Identify which cell holds the provided text, then report its [x, y] central coordinate. 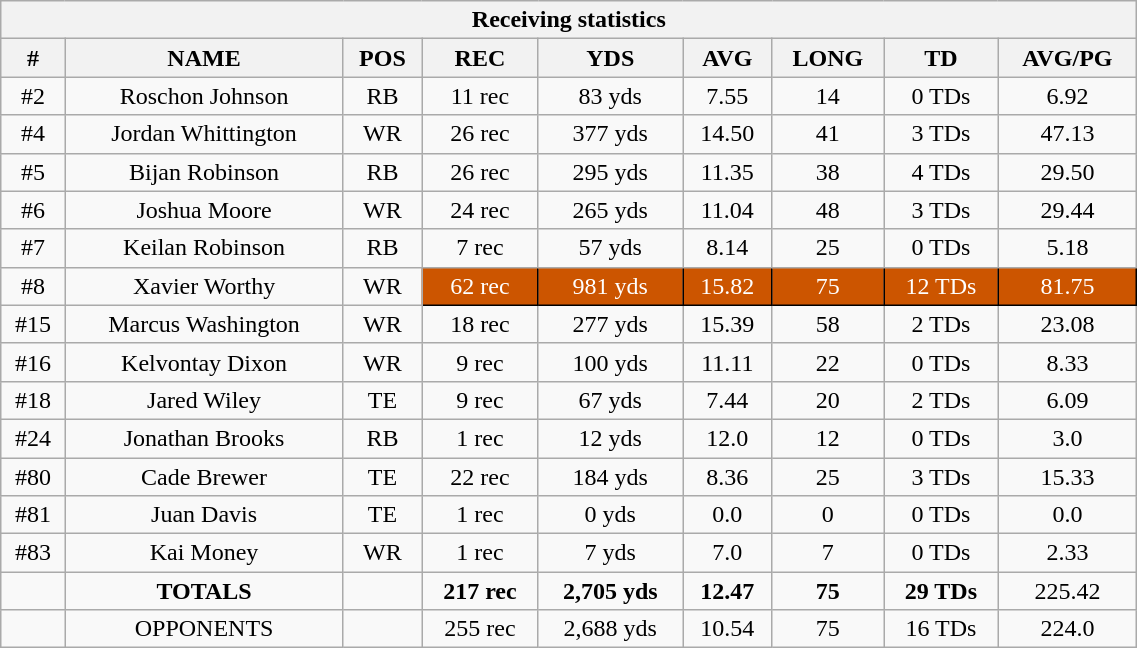
11 rec [480, 96]
20 [828, 400]
217 rec [480, 591]
16 TDs [941, 629]
184 yds [610, 477]
12 [828, 438]
TOTALS [204, 591]
12.0 [728, 438]
10.54 [728, 629]
224.0 [1068, 629]
AVG [728, 58]
Kai Money [204, 553]
8.14 [728, 248]
15.82 [728, 286]
Xavier Worthy [204, 286]
TD [941, 58]
AVG/PG [1068, 58]
7 yds [610, 553]
48 [828, 210]
NAME [204, 58]
11.04 [728, 210]
#15 [33, 324]
6.92 [1068, 96]
100 yds [610, 362]
41 [828, 134]
11.35 [728, 172]
LONG [828, 58]
15.39 [728, 324]
#2 [33, 96]
Cade Brewer [204, 477]
#80 [33, 477]
18 rec [480, 324]
#16 [33, 362]
#18 [33, 400]
Roschon Johnson [204, 96]
7.0 [728, 553]
265 yds [610, 210]
47.13 [1068, 134]
7.44 [728, 400]
# [33, 58]
Joshua Moore [204, 210]
#81 [33, 515]
15.33 [1068, 477]
277 yds [610, 324]
2,688 yds [610, 629]
0 yds [610, 515]
#8 [33, 286]
62 rec [480, 286]
12 yds [610, 438]
295 yds [610, 172]
Bijan Robinson [204, 172]
#7 [33, 248]
Jonathan Brooks [204, 438]
12.47 [728, 591]
29.50 [1068, 172]
67 yds [610, 400]
6.09 [1068, 400]
3.0 [1068, 438]
Receiving statistics [569, 20]
Keilan Robinson [204, 248]
#24 [33, 438]
Jared Wiley [204, 400]
255 rec [480, 629]
29 TDs [941, 591]
83 yds [610, 96]
Juan Davis [204, 515]
REC [480, 58]
2.33 [1068, 553]
12 TDs [941, 286]
#5 [33, 172]
YDS [610, 58]
POS [382, 58]
22 [828, 362]
29.44 [1068, 210]
22 rec [480, 477]
7 [828, 553]
14.50 [728, 134]
377 yds [610, 134]
7.55 [728, 96]
OPPONENTS [204, 629]
11.11 [728, 362]
#4 [33, 134]
225.42 [1068, 591]
38 [828, 172]
5.18 [1068, 248]
#83 [33, 553]
7 rec [480, 248]
81.75 [1068, 286]
Kelvontay Dixon [204, 362]
4 TDs [941, 172]
Jordan Whittington [204, 134]
57 yds [610, 248]
Marcus Washington [204, 324]
0 [828, 515]
24 rec [480, 210]
#6 [33, 210]
2,705 yds [610, 591]
981 yds [610, 286]
8.36 [728, 477]
14 [828, 96]
8.33 [1068, 362]
23.08 [1068, 324]
58 [828, 324]
